Identify which cell holds the provided text, then report its (x, y) central coordinate. 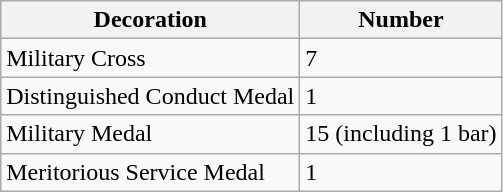
Meritorious Service Medal (150, 172)
Number (401, 20)
Distinguished Conduct Medal (150, 96)
Military Cross (150, 58)
7 (401, 58)
Decoration (150, 20)
15 (including 1 bar) (401, 134)
Military Medal (150, 134)
